Find where the given text appears and provide that cell's center as [x, y] coordinate. 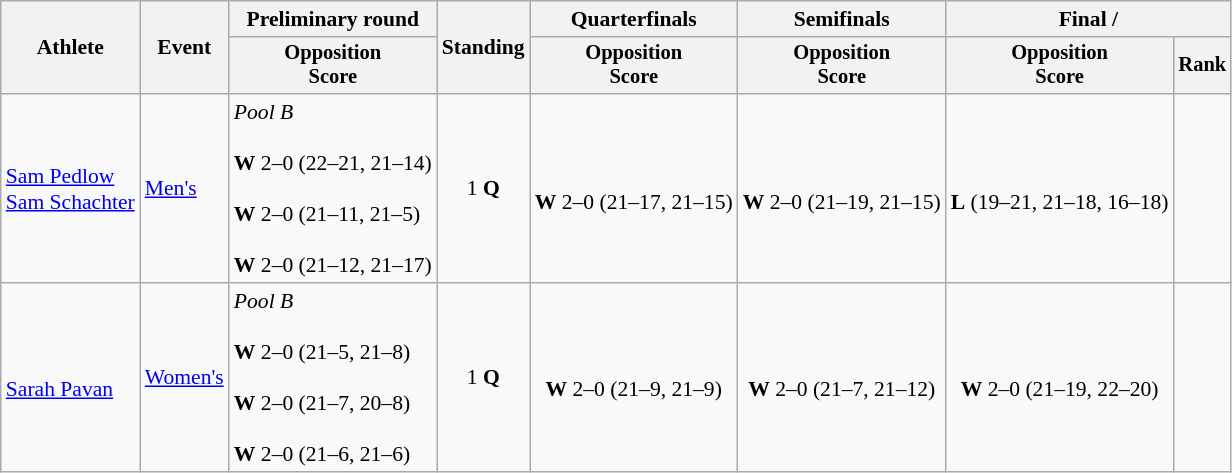
W 2–0 (21–19, 22–20) [1060, 378]
Preliminary round [333, 19]
W 2–0 (21–19, 21–15) [842, 188]
Pool BW 2–0 (22–21, 21–14)W 2–0 (21–11, 21–5)W 2–0 (21–12, 21–17) [333, 188]
Athlete [70, 48]
Rank [1202, 66]
Women's [184, 378]
Final / [1088, 19]
Standing [484, 48]
Quarterfinals [634, 19]
Sarah Pavan [70, 378]
Sam PedlowSam Schachter [70, 188]
W 2–0 (21–17, 21–15) [634, 188]
Pool BW 2–0 (21–5, 21–8)W 2–0 (21–7, 20–8)W 2–0 (21–6, 21–6) [333, 378]
L (19–21, 21–18, 16–18) [1060, 188]
Event [184, 48]
W 2–0 (21–9, 21–9) [634, 378]
Men's [184, 188]
W 2–0 (21–7, 21–12) [842, 378]
Semifinals [842, 19]
